Search for the cell housing the specified text and yield its [X, Y] center coordinate. 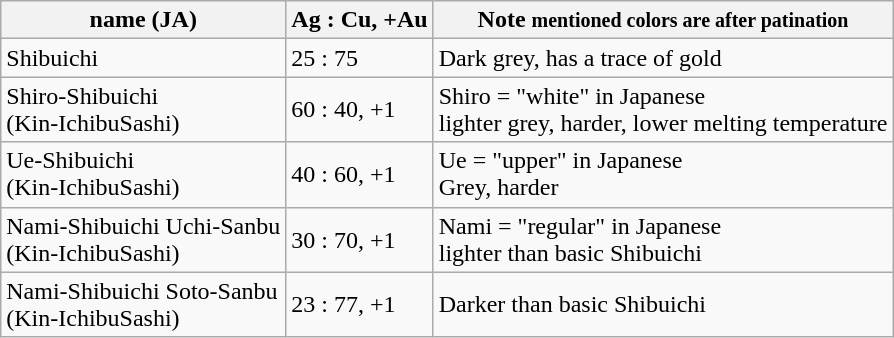
Darker than basic Shibuichi [663, 304]
Shiro-Shibuichi (Kin-IchibuSashi) [144, 110]
30 : 70, +1 [360, 240]
40 : 60, +1 [360, 174]
23 : 77, +1 [360, 304]
Shiro = "white" in Japaneselighter grey, harder, lower melting temperature [663, 110]
Ag : Cu, +Au [360, 20]
Ue-Shibuichi (Kin-IchibuSashi) [144, 174]
name (JA) [144, 20]
25 : 75 [360, 58]
Note mentioned colors are after patination [663, 20]
Nami-Shibuichi Uchi-Sanbu (Kin-IchibuSashi) [144, 240]
Nami = "regular" in Japaneselighter than basic Shibuichi [663, 240]
60 : 40, +1 [360, 110]
Dark grey, has a trace of gold [663, 58]
Nami-Shibuichi Soto-Sanbu (Kin-IchibuSashi) [144, 304]
Shibuichi [144, 58]
Ue = "upper" in JapaneseGrey, harder [663, 174]
